Search for the cell housing the specified text and yield its (x, y) center coordinate. 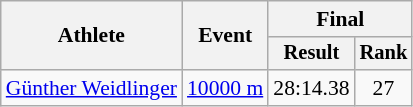
Günther Weidlinger (92, 88)
Result (311, 54)
Event (225, 36)
Athlete (92, 36)
10000 m (225, 88)
Final (340, 19)
Rank (384, 54)
27 (384, 88)
28:14.38 (311, 88)
